Extract the (X, Y) coordinate from the center of the cell holding the provided text.  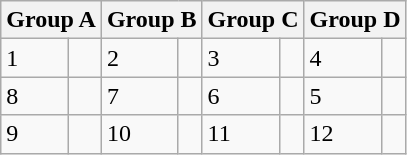
5 (343, 96)
9 (35, 134)
7 (139, 96)
6 (240, 96)
3 (240, 58)
1 (35, 58)
Group B (152, 20)
11 (240, 134)
8 (35, 96)
2 (139, 58)
12 (343, 134)
Group A (52, 20)
Group C (253, 20)
4 (343, 58)
10 (139, 134)
Group D (355, 20)
